Extract the (X, Y) coordinate from the center of the cell holding the provided text.  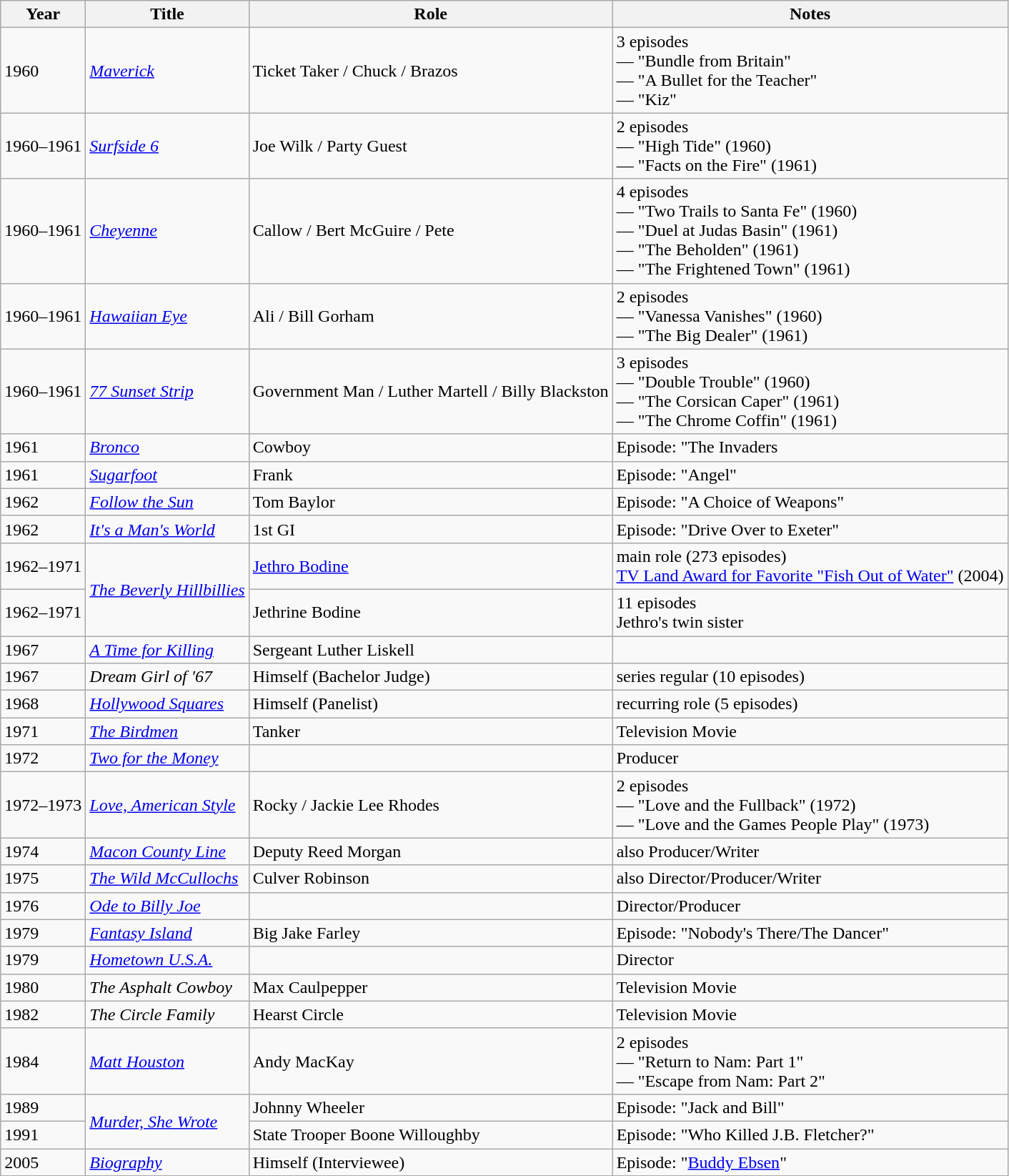
Tom Baylor (430, 502)
Himself (Panelist) (430, 704)
Frank (430, 475)
1975 (43, 879)
Title (167, 14)
1972 (43, 759)
4 episodes— "Two Trails to Santa Fe" (1960)— "Duel at Judas Basin" (1961)— "The Beholden" (1961)— "The Frightened Town" (1961) (810, 231)
2 episodes— "Vanessa Vanishes" (1960)— "The Big Dealer" (1961) (810, 316)
The Circle Family (167, 1014)
Episode: "Angel" (810, 475)
Episode: "A Choice of Weapons" (810, 502)
also Director/Producer/Writer (810, 879)
1960 (43, 70)
1976 (43, 906)
The Wild McCullochs (167, 879)
Rocky / Jackie Lee Rhodes (430, 805)
3 episodes— "Bundle from Britain"— "A Bullet for the Teacher"— "Kiz" (810, 70)
1984 (43, 1061)
1972–1973 (43, 805)
Dream Girl of '67 (167, 677)
Episode: "The Invaders (810, 448)
1991 (43, 1135)
Murder, She Wrote (167, 1121)
Two for the Money (167, 759)
Hearst Circle (430, 1014)
It's a Man's World (167, 529)
The Asphalt Cowboy (167, 987)
Bronco (167, 448)
Max Caulpepper (430, 987)
Producer (810, 759)
Love, American Style (167, 805)
Cheyenne (167, 231)
Episode: "Nobody's There/The Dancer" (810, 933)
Callow / Bert McGuire / Pete (430, 231)
Big Jake Farley (430, 933)
also Producer/Writer (810, 851)
3 episodes— "Double Trouble" (1960)— "The Corsican Caper" (1961)— "The Chrome Coffin" (1961) (810, 392)
Episode: "Who Killed J.B. Fletcher?" (810, 1135)
77 Sunset Strip (167, 392)
Jethrine Bodine (430, 612)
Culver Robinson (430, 879)
Hawaiian Eye (167, 316)
Follow the Sun (167, 502)
2005 (43, 1162)
Himself (Bachelor Judge) (430, 677)
Director/Producer (810, 906)
2 episodes— "Return to Nam: Part 1"— "Escape from Nam: Part 2" (810, 1061)
Himself (Interviewee) (430, 1162)
1971 (43, 731)
Notes (810, 14)
Joe Wilk / Party Guest (430, 146)
recurring role (5 episodes) (810, 704)
Sugarfoot (167, 475)
Andy MacKay (430, 1061)
Maverick (167, 70)
Year (43, 14)
Jethro Bodine (430, 566)
Cowboy (430, 448)
1982 (43, 1014)
State Trooper Boone Willoughby (430, 1135)
Deputy Reed Morgan (430, 851)
1989 (43, 1107)
Ali / Bill Gorham (430, 316)
1st GI (430, 529)
Hometown U.S.A. (167, 960)
Director (810, 960)
main role (273 episodes)TV Land Award for Favorite "Fish Out of Water" (2004) (810, 566)
Biography (167, 1162)
The Birdmen (167, 731)
Hollywood Squares (167, 704)
Episode: "Buddy Ebsen" (810, 1162)
series regular (10 episodes) (810, 677)
Role (430, 14)
Sergeant Luther Liskell (430, 650)
1968 (43, 704)
1980 (43, 987)
2 episodes— "High Tide" (1960)— "Facts on the Fire" (1961) (810, 146)
Macon County Line (167, 851)
Episode: "Jack and Bill" (810, 1107)
Episode: "Drive Over to Exeter" (810, 529)
Johnny Wheeler (430, 1107)
Ticket Taker / Chuck / Brazos (430, 70)
Government Man / Luther Martell / Billy Blackston (430, 392)
A Time for Killing (167, 650)
Matt Houston (167, 1061)
Surfside 6 (167, 146)
2 episodes— "Love and the Fullback" (1972)— "Love and the Games People Play" (1973) (810, 805)
11 episodes Jethro's twin sister (810, 612)
Ode to Billy Joe (167, 906)
The Beverly Hillbillies (167, 589)
Fantasy Island (167, 933)
1974 (43, 851)
Tanker (430, 731)
